Pinpoint the cell where the given text exists, returning its (x, y) midpoint coordinate. 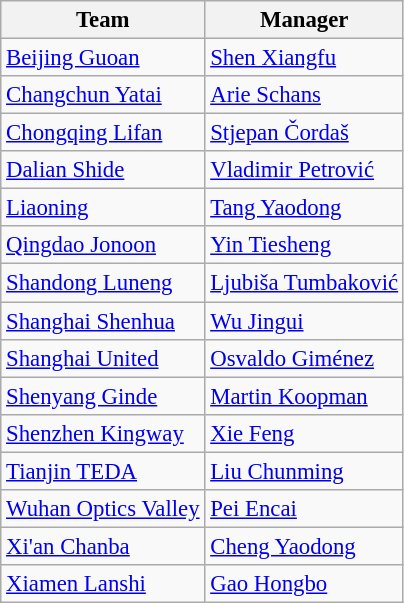
Chongqing Lifan (103, 133)
Osvaldo Giménez (304, 358)
Shenzhen Kingway (103, 433)
Shanghai Shenhua (103, 321)
Ljubiša Tumbaković (304, 283)
Cheng Yaodong (304, 546)
Liu Chunming (304, 471)
Shandong Luneng (103, 283)
Shanghai United (103, 358)
Stjepan Čordaš (304, 133)
Dalian Shide (103, 170)
Vladimir Petrović (304, 170)
Xie Feng (304, 433)
Wu Jingui (304, 321)
Tang Yaodong (304, 208)
Beijing Guoan (103, 58)
Qingdao Jonoon (103, 245)
Martin Koopman (304, 396)
Team (103, 20)
Xiamen Lanshi (103, 584)
Shen Xiangfu (304, 58)
Arie Schans (304, 95)
Gao Hongbo (304, 584)
Pei Encai (304, 509)
Xi'an Chanba (103, 546)
Liaoning (103, 208)
Yin Tiesheng (304, 245)
Changchun Yatai (103, 95)
Wuhan Optics Valley (103, 509)
Shenyang Ginde (103, 396)
Manager (304, 20)
Tianjin TEDA (103, 471)
